Pinpoint the cell where the given text exists, returning its [X, Y] midpoint coordinate. 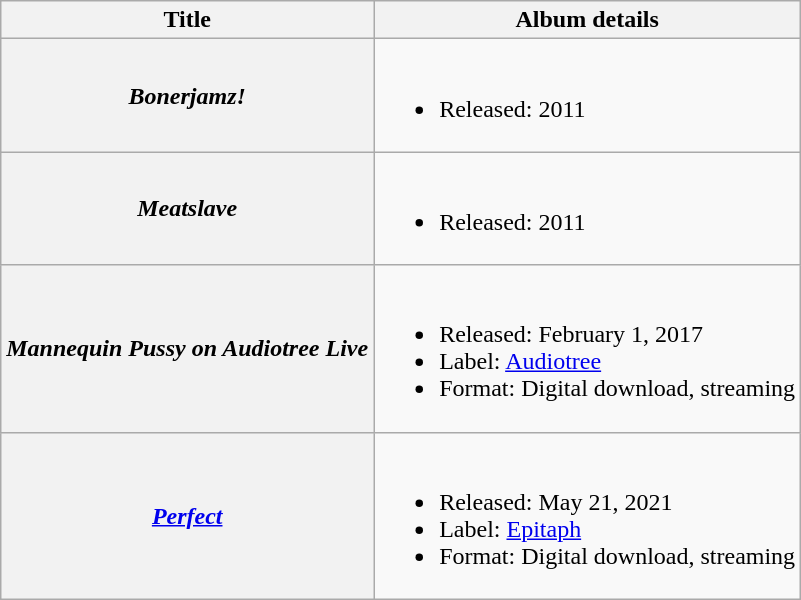
Title [188, 20]
Released: May 21, 2021Label: EpitaphFormat: Digital download, streaming [588, 516]
Perfect [188, 516]
Album details [588, 20]
Released: February 1, 2017Label: AudiotreeFormat: Digital download, streaming [588, 348]
Mannequin Pussy on Audiotree Live [188, 348]
Meatslave [188, 208]
Bonerjamz! [188, 96]
